Find where the given text appears and provide that cell's center as [X, Y] coordinate. 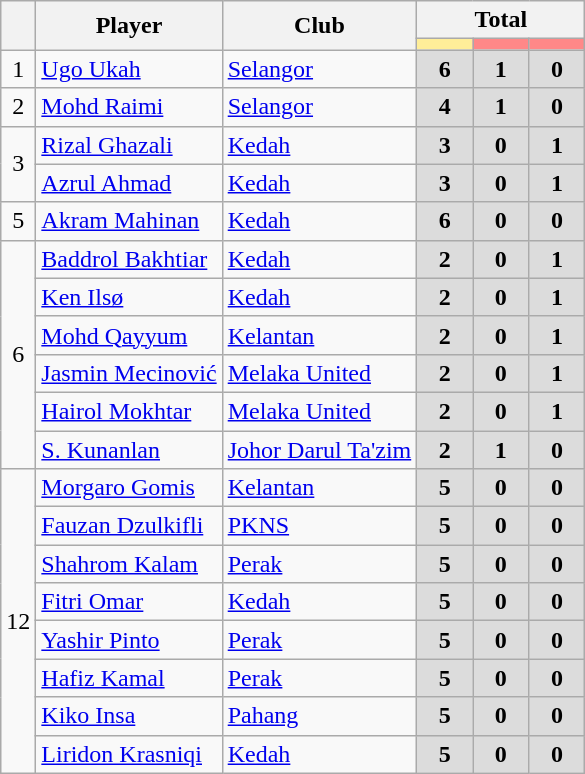
4 [445, 107]
Rizal Ghazali [129, 145]
S. Kunanlan [129, 449]
Morgaro Gomis [129, 488]
Total [501, 20]
Fitri Omar [129, 602]
Kiko Insa [129, 716]
Player [129, 26]
Club [320, 26]
Baddrol Bakhtiar [129, 259]
Akram Mahinan [129, 221]
Ken Ilsø [129, 297]
Pahang [320, 716]
Fauzan Dzulkifli [129, 526]
Liridon Krasniqi [129, 754]
Hairol Mokhtar [129, 411]
Jasmin Mecinović [129, 373]
Shahrom Kalam [129, 564]
Ugo Ukah [129, 69]
Mohd Raimi [129, 107]
12 [18, 621]
Johor Darul Ta'zim [320, 449]
Hafiz Kamal [129, 678]
Yashir Pinto [129, 640]
Azrul Ahmad [129, 183]
Mohd Qayyum [129, 335]
PKNS [320, 526]
